Find where the given text appears and provide that cell's center as [X, Y] coordinate. 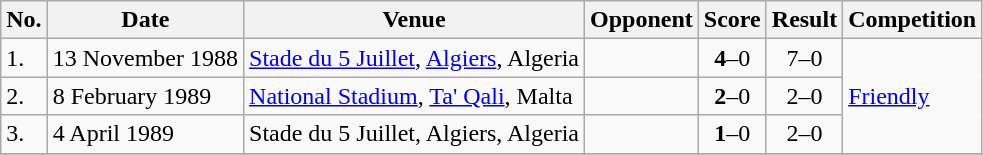
Score [732, 20]
National Stadium, Ta' Qali, Malta [414, 96]
Date [145, 20]
Venue [414, 20]
3. [24, 134]
4–0 [732, 58]
Competition [912, 20]
Opponent [642, 20]
7–0 [804, 58]
No. [24, 20]
Result [804, 20]
1–0 [732, 134]
13 November 1988 [145, 58]
8 February 1989 [145, 96]
4 April 1989 [145, 134]
2. [24, 96]
Friendly [912, 96]
1. [24, 58]
